For the text-containing cell, return its midpoint in [x, y] coordinate format. 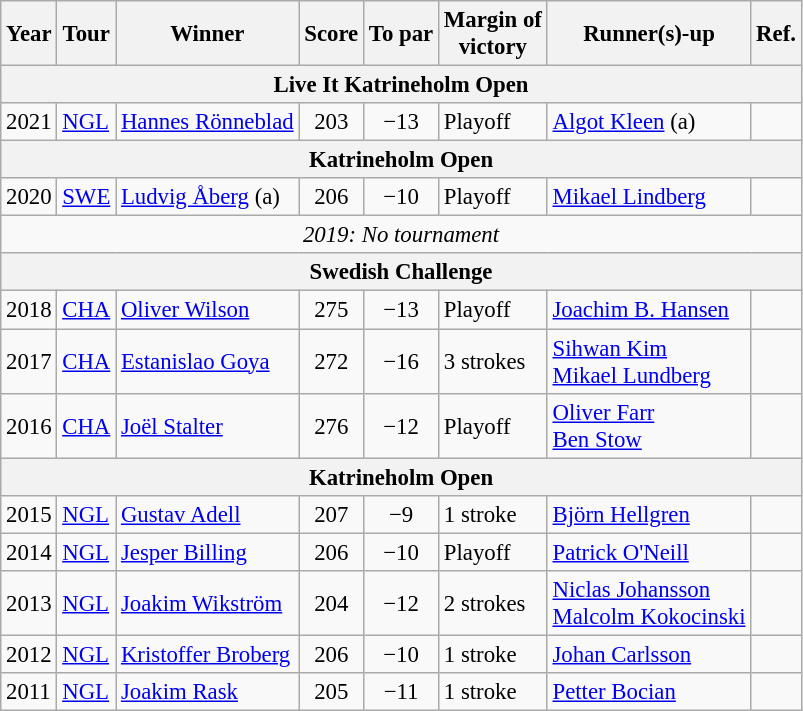
2 strokes [494, 604]
Swedish Challenge [401, 273]
−16 [402, 362]
Johan Carlsson [649, 654]
2012 [29, 654]
272 [332, 362]
Estanislao Goya [208, 362]
2014 [29, 552]
Hannes Rönneblad [208, 122]
2019: No tournament [401, 235]
−11 [402, 692]
Kristoffer Broberg [208, 654]
Algot Kleen (a) [649, 122]
205 [332, 692]
2017 [29, 362]
Joachim B. Hansen [649, 310]
Mikael Lindberg [649, 197]
2021 [29, 122]
Year [29, 34]
2018 [29, 310]
Live It Katrineholm Open [401, 85]
Margin ofvictory [494, 34]
Tour [86, 34]
2015 [29, 514]
Joakim Rask [208, 692]
Score [332, 34]
276 [332, 426]
Winner [208, 34]
203 [332, 122]
Joakim Wikström [208, 604]
Oliver Wilson [208, 310]
Runner(s)-up [649, 34]
Björn Hellgren [649, 514]
204 [332, 604]
207 [332, 514]
To par [402, 34]
2011 [29, 692]
Niclas Johansson Malcolm Kokocinski [649, 604]
−9 [402, 514]
2020 [29, 197]
3 strokes [494, 362]
Oliver Farr Ben Stow [649, 426]
Patrick O'Neill [649, 552]
Joël Stalter [208, 426]
Jesper Billing [208, 552]
2016 [29, 426]
2013 [29, 604]
Petter Bocian [649, 692]
Sihwan Kim Mikael Lundberg [649, 362]
Gustav Adell [208, 514]
Ludvig Åberg (a) [208, 197]
SWE [86, 197]
275 [332, 310]
Ref. [776, 34]
